Extract the [X, Y] coordinate from the center of the cell holding the provided text.  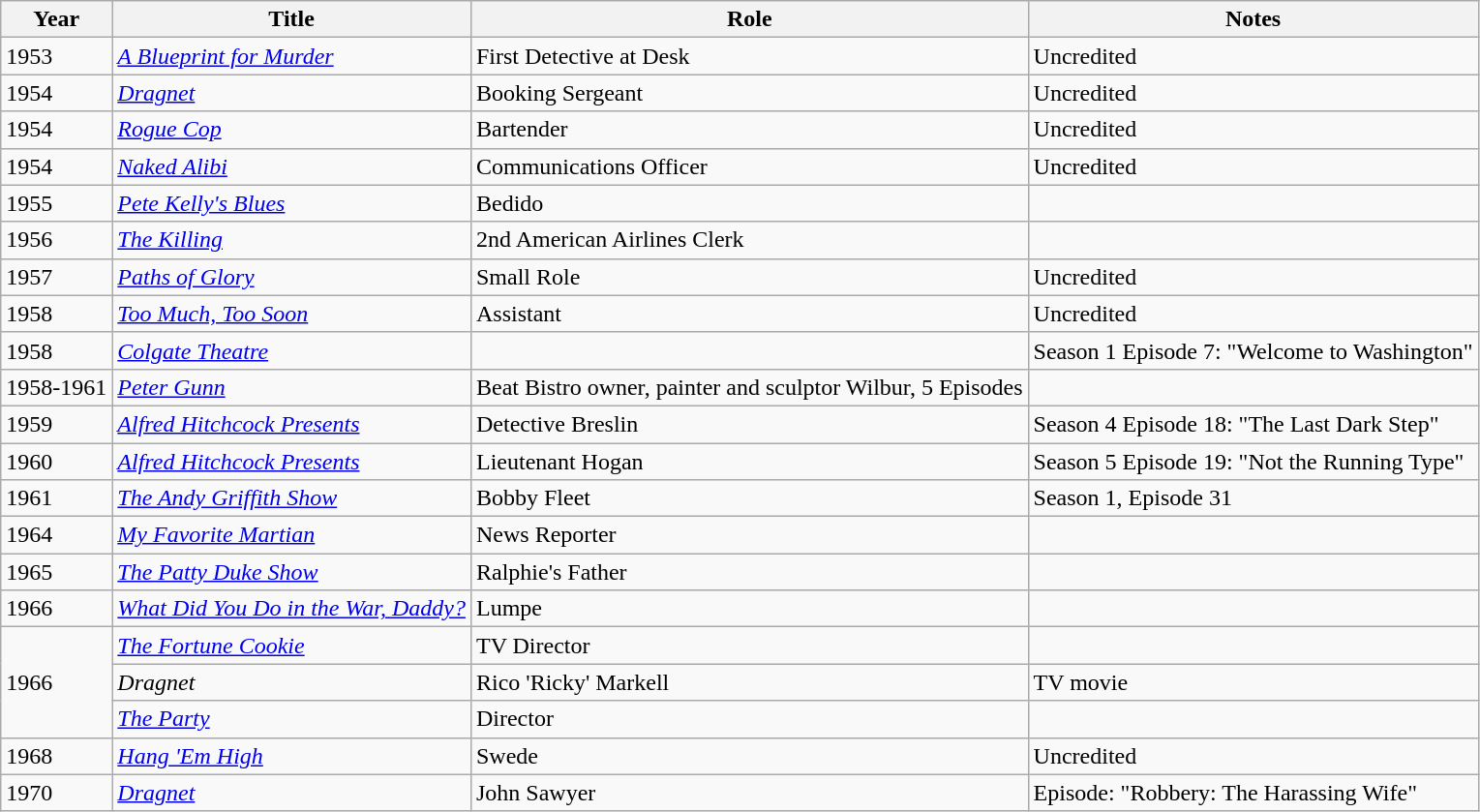
The Patty Duke Show [292, 572]
2nd American Airlines Clerk [749, 240]
Rico 'Ricky' Markell [749, 682]
1953 [56, 56]
Season 4 Episode 18: "The Last Dark Step" [1253, 424]
Bedido [749, 203]
Season 5 Episode 19: "Not the Running Type" [1253, 462]
1959 [56, 424]
Too Much, Too Soon [292, 314]
Beat Bistro owner, painter and sculptor Wilbur, 5 Episodes [749, 387]
Naked Alibi [292, 166]
Bobby Fleet [749, 498]
TV movie [1253, 682]
Season 1 Episode 7: "Welcome to Washington" [1253, 350]
Booking Sergeant [749, 93]
John Sawyer [749, 793]
Assistant [749, 314]
Role [749, 19]
The Killing [292, 240]
Peter Gunn [292, 387]
Hang 'Em High [292, 756]
Detective Breslin [749, 424]
Episode: "Robbery: The Harassing Wife" [1253, 793]
What Did You Do in the War, Daddy? [292, 609]
Pete Kelly's Blues [292, 203]
The Fortune Cookie [292, 646]
1957 [56, 277]
The Andy Griffith Show [292, 498]
Bartender [749, 130]
Swede [749, 756]
Lieutenant Hogan [749, 462]
My Favorite Martian [292, 535]
A Blueprint for Murder [292, 56]
Year [56, 19]
1961 [56, 498]
Colgate Theatre [292, 350]
1964 [56, 535]
Notes [1253, 19]
Director [749, 719]
News Reporter [749, 535]
Rogue Cop [292, 130]
Season 1, Episode 31 [1253, 498]
1968 [56, 756]
1958-1961 [56, 387]
Title [292, 19]
1955 [56, 203]
1965 [56, 572]
Small Role [749, 277]
1956 [56, 240]
Lumpe [749, 609]
Communications Officer [749, 166]
TV Director [749, 646]
1970 [56, 793]
Ralphie's Father [749, 572]
Paths of Glory [292, 277]
The Party [292, 719]
1960 [56, 462]
First Detective at Desk [749, 56]
